Identify which cell holds the provided text, then report its (X, Y) central coordinate. 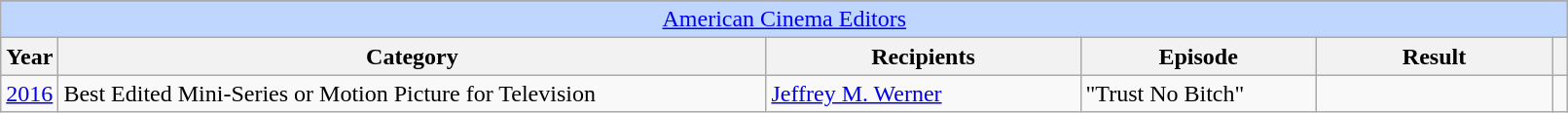
Episode (1198, 56)
Year (29, 56)
2016 (29, 94)
Category (413, 56)
Jeffrey M. Werner (923, 94)
Result (1434, 56)
Recipients (923, 56)
"Trust No Bitch" (1198, 94)
American Cinema Editors (784, 19)
Best Edited Mini-Series or Motion Picture for Television (413, 94)
